Return (X, Y) of the center of cell containing provided text 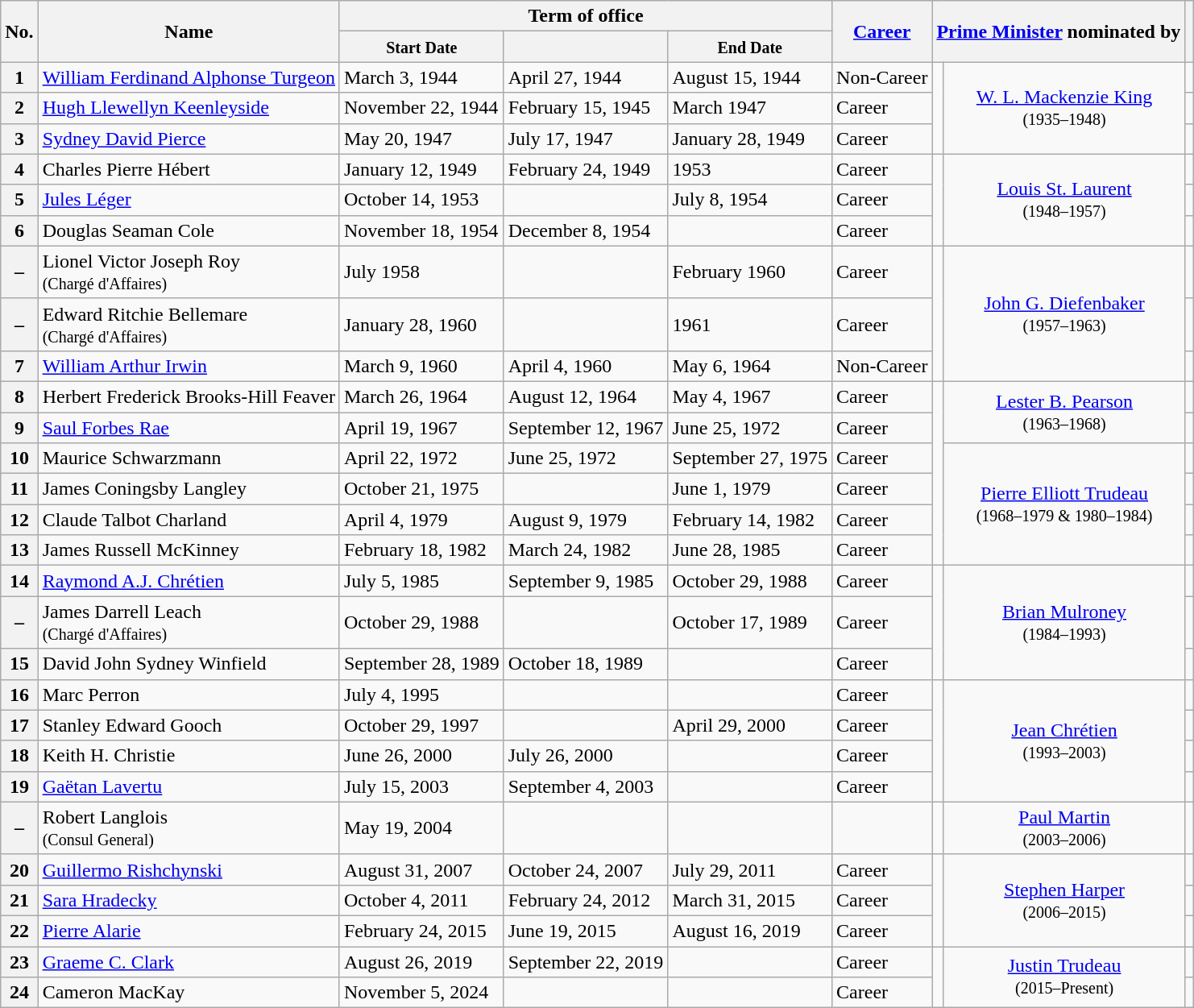
12 (19, 520)
June 26, 2000 (421, 756)
October 29, 1997 (421, 725)
3 (19, 139)
David John Sydney Winfield (189, 664)
13 (19, 550)
James Russell McKinney (189, 550)
W. L. Mackenzie King(1935–1948) (1064, 108)
Keith H. Christie (189, 756)
January 28, 1949 (750, 139)
4 (19, 169)
Gaëtan Lavertu (189, 786)
6 (19, 230)
April 27, 1944 (586, 77)
December 8, 1954 (586, 230)
August 31, 2007 (421, 869)
November 22, 1944 (421, 108)
James Darrell Leach(Chargé d'Affaires) (189, 622)
July 15, 2003 (421, 786)
1953 (750, 169)
Prime Minister nominated by (1059, 31)
7 (19, 366)
Stephen Harper(2006–2015) (1064, 900)
2 (19, 108)
July 5, 1985 (421, 581)
22 (19, 931)
February 24, 2015 (421, 931)
Guillermo Rishchynski (189, 869)
October 14, 1953 (421, 200)
October 21, 1975 (421, 489)
Pierre Elliott Trudeau(1968–1979 & 1980–1984) (1064, 504)
Sara Hradecky (189, 900)
21 (19, 900)
1 (19, 77)
Hugh Llewellyn Keenleyside (189, 108)
April 4, 1960 (586, 366)
Saul Forbes Rae (189, 428)
19 (19, 786)
10 (19, 458)
February 1960 (750, 272)
August 16, 2019 (750, 931)
20 (19, 869)
October 4, 2011 (421, 900)
Herbert Frederick Brooks-Hill Feaver (189, 396)
September 9, 1985 (586, 581)
Pierre Alarie (189, 931)
1961 (750, 324)
February 15, 1945 (586, 108)
July 17, 1947 (586, 139)
April 29, 2000 (750, 725)
Jean Chrétien(1993–2003) (1064, 740)
July 29, 2011 (750, 869)
Sydney David Pierce (189, 139)
October 24, 2007 (586, 869)
September 22, 2019 (586, 961)
5 (19, 200)
April 19, 1967 (421, 428)
Graeme C. Clark (189, 961)
March 3, 1944 (421, 77)
February 24, 1949 (586, 169)
September 4, 2003 (586, 786)
January 12, 1949 (421, 169)
April 4, 1979 (421, 520)
Douglas Seaman Cole (189, 230)
March 24, 1982 (586, 550)
March 31, 2015 (750, 900)
May 20, 1947 (421, 139)
End Date (750, 47)
March 1947 (750, 108)
William Ferdinand Alphonse Turgeon (189, 77)
June 19, 2015 (586, 931)
March 9, 1960 (421, 366)
Term of office (585, 16)
Start Date (421, 47)
Stanley Edward Gooch (189, 725)
May 6, 1964 (750, 366)
August 12, 1964 (586, 396)
Brian Mulroney(1984–1993) (1064, 622)
Paul Martin(2003–2006) (1064, 828)
July 26, 2000 (586, 756)
Louis St. Laurent(1948–1957) (1064, 200)
James Coningsby Langley (189, 489)
17 (19, 725)
14 (19, 581)
18 (19, 756)
August 9, 1979 (586, 520)
August 26, 2019 (421, 961)
Cameron MacKay (189, 993)
November 5, 2024 (421, 993)
Name (189, 31)
February 14, 1982 (750, 520)
July 1958 (421, 272)
No. (19, 31)
May 19, 2004 (421, 828)
July 8, 1954 (750, 200)
16 (19, 695)
April 22, 1972 (421, 458)
January 28, 1960 (421, 324)
23 (19, 961)
October 17, 1989 (750, 622)
February 24, 2012 (586, 900)
August 15, 1944 (750, 77)
24 (19, 993)
June 28, 1985 (750, 550)
March 26, 1964 (421, 396)
Claude Talbot Charland (189, 520)
William Arthur Irwin (189, 366)
July 4, 1995 (421, 695)
Marc Perron (189, 695)
Lionel Victor Joseph Roy(Chargé d'Affaires) (189, 272)
15 (19, 664)
Robert Langlois(Consul General) (189, 828)
9 (19, 428)
Maurice Schwarzmann (189, 458)
Edward Ritchie Bellemare(Chargé d'Affaires) (189, 324)
8 (19, 396)
May 4, 1967 (750, 396)
June 1, 1979 (750, 489)
Raymond A.J. Chrétien (189, 581)
Charles Pierre Hébert (189, 169)
Lester B. Pearson(1963–1968) (1064, 412)
February 18, 1982 (421, 550)
Jules Léger (189, 200)
October 18, 1989 (586, 664)
Justin Trudeau(2015–Present) (1064, 977)
September 27, 1975 (750, 458)
September 28, 1989 (421, 664)
September 12, 1967 (586, 428)
John G. Diefenbaker(1957–1963) (1064, 313)
November 18, 1954 (421, 230)
11 (19, 489)
